For the text-containing cell, return its midpoint in [X, Y] coordinate format. 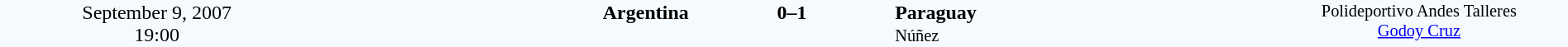
0–1 [791, 12]
Paraguay [1082, 12]
Argentina [501, 12]
September 9, 200719:00 [157, 23]
Núñez [1082, 36]
Polideportivo Andes TalleresGodoy Cruz [1419, 23]
